Identify which cell holds the provided text, then report its (X, Y) central coordinate. 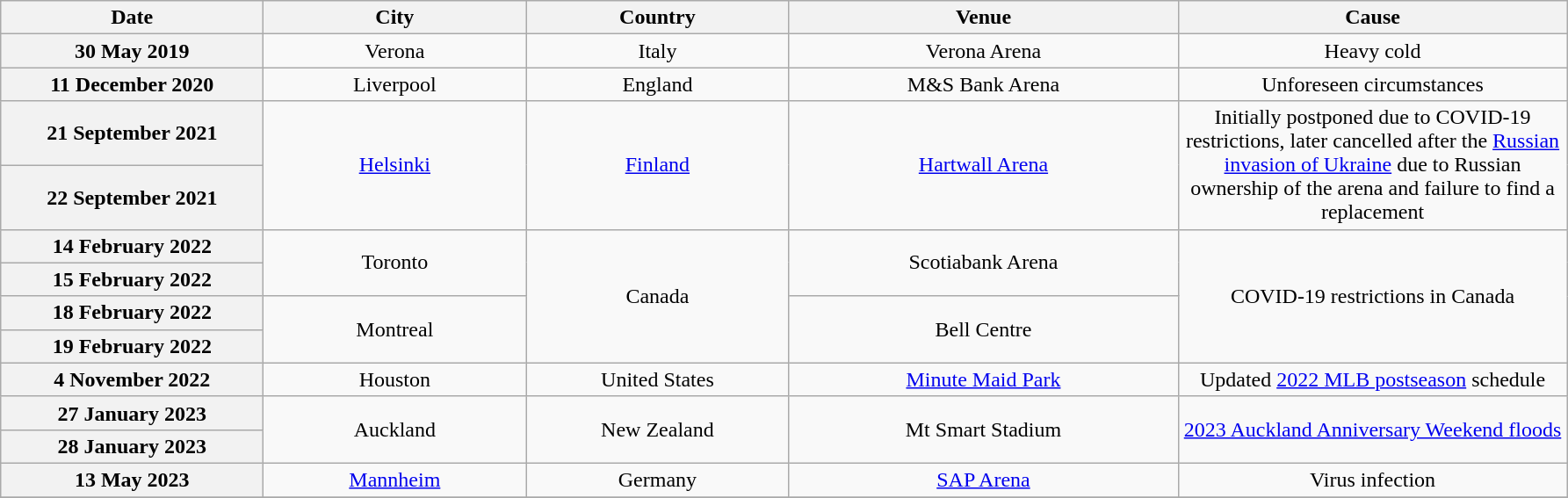
Auckland (395, 429)
Mannheim (395, 480)
Hartwall Arena (984, 165)
21 September 2021 (132, 134)
Liverpool (395, 84)
England (657, 84)
Venue (984, 18)
14 February 2022 (132, 246)
Mt Smart Stadium (984, 429)
27 January 2023 (132, 413)
Helsinki (395, 165)
Minute Maid Park (984, 379)
Canada (657, 296)
15 February 2022 (132, 279)
SAP Arena (984, 480)
COVID-19 restrictions in Canada (1372, 296)
Bell Centre (984, 329)
Unforeseen circumstances (1372, 84)
Heavy cold (1372, 51)
13 May 2023 (132, 480)
4 November 2022 (132, 379)
Finland (657, 165)
M&S Bank Arena (984, 84)
Italy (657, 51)
Houston (395, 379)
28 January 2023 (132, 446)
Verona Arena (984, 51)
Virus infection (1372, 480)
11 December 2020 (132, 84)
Date (132, 18)
22 September 2021 (132, 197)
New Zealand (657, 429)
Scotiabank Arena (984, 263)
City (395, 18)
Toronto (395, 263)
Verona (395, 51)
Germany (657, 480)
19 February 2022 (132, 346)
Montreal (395, 329)
United States (657, 379)
2023 Auckland Anniversary Weekend floods (1372, 429)
Cause (1372, 18)
Country (657, 18)
18 February 2022 (132, 313)
30 May 2019 (132, 51)
Updated 2022 MLB postseason schedule (1372, 379)
